Detect which cell encompasses the target text, then output its (x, y) center coordinate. 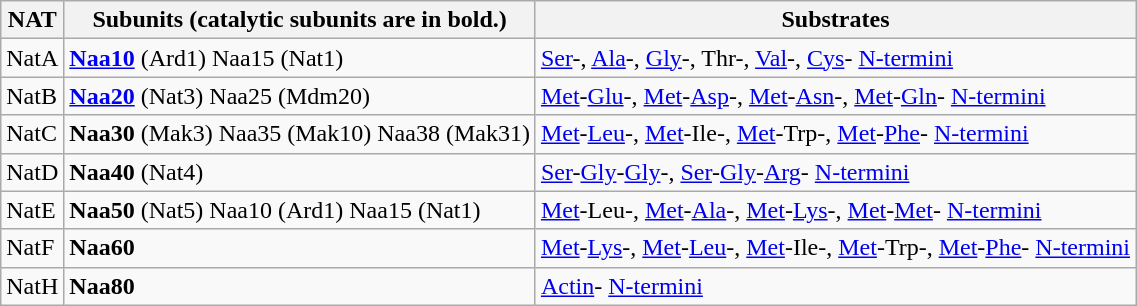
Met-Glu-, Met-Asp-, Met-Asn-, Met-Gln- N-termini (835, 96)
Subunits (catalytic subunits are in bold.) (300, 20)
Naa40 (Nat4) (300, 172)
Ser-Gly-Gly-, Ser-Gly-Arg- N-termini (835, 172)
Naa60 (300, 248)
NatF (32, 248)
Naa20 (Nat3) Naa25 (Mdm20) (300, 96)
Ser-, Ala-, Gly-, Thr-, Val-, Cys- N-termini (835, 58)
Naa50 (Nat5) Naa10 (Ard1) Naa15 (Nat1) (300, 210)
NAT (32, 20)
NatA (32, 58)
Naa30 (Mak3) Naa35 (Mak10) Naa38 (Mak31) (300, 134)
NatD (32, 172)
NatE (32, 210)
Met-Leu-, Met-Ile-, Met-Trp-, Met-Phe- N-termini (835, 134)
NatH (32, 286)
Met-Leu-, Met-Ala-, Met-Lys-, Met-Met- N-termini (835, 210)
NatB (32, 96)
NatC (32, 134)
Met-Lys-, Met-Leu-, Met-Ile-, Met-Trp-, Met-Phe- N-termini (835, 248)
Actin- N-termini (835, 286)
Substrates (835, 20)
Naa80 (300, 286)
Naa10 (Ard1) Naa15 (Nat1) (300, 58)
